For the text-containing cell, return its midpoint in [X, Y] coordinate format. 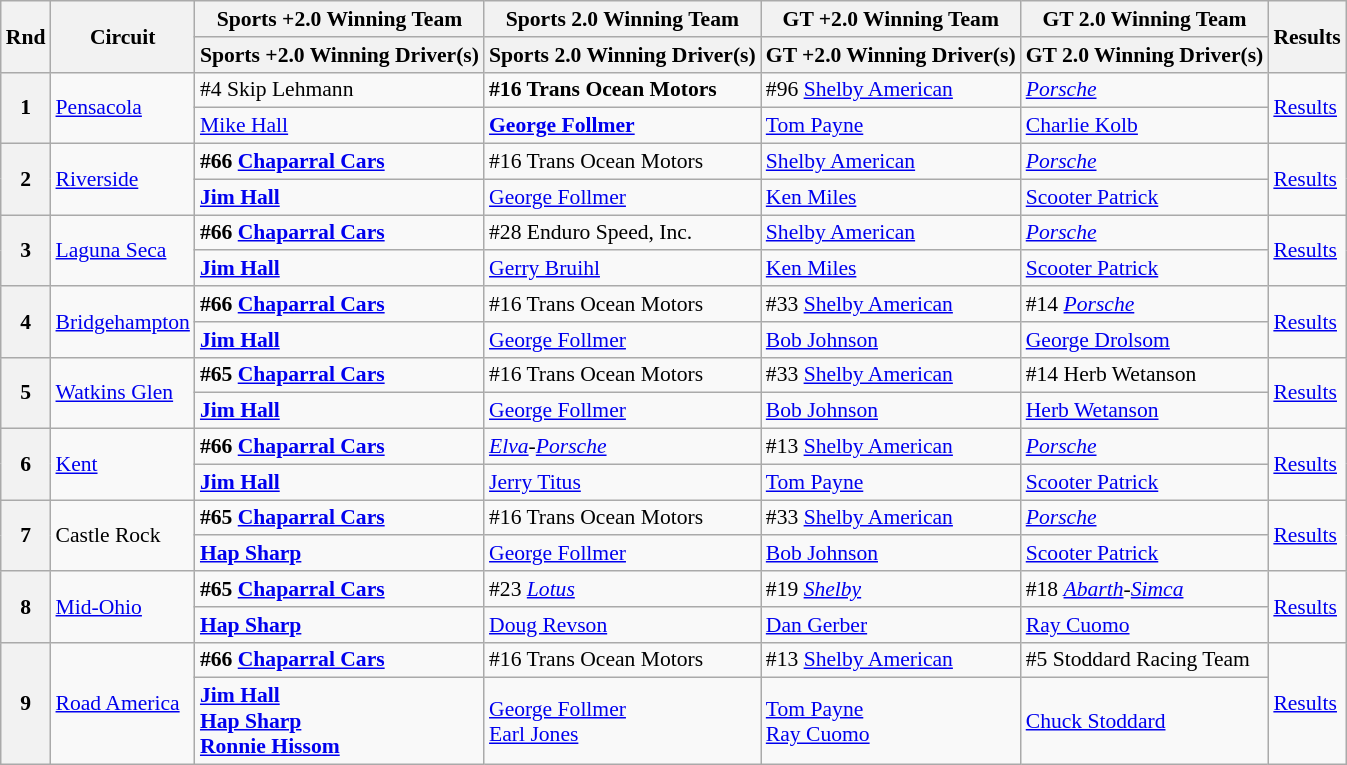
Sports 2.0 Winning Team [622, 19]
Gerry Bruihl [622, 269]
4 [26, 322]
1 [26, 108]
#14 Porsche [1145, 304]
Road America [122, 703]
Bridgehampton [122, 322]
Elva-Porsche [622, 447]
Sports +2.0 Winning Driver(s) [340, 55]
#96 Shelby American [891, 90]
Jerry Titus [622, 482]
George Drolsom [1145, 340]
GT +2.0 Winning Driver(s) [891, 55]
#28 Enduro Speed, Inc. [622, 233]
Tom Payne Ray Cuomo [891, 722]
Riverside [122, 180]
Doug Revson [622, 625]
Pensacola [122, 108]
Kent [122, 464]
5 [26, 392]
Sports 2.0 Winning Driver(s) [622, 55]
#4 Skip Lehmann [340, 90]
Rnd [26, 36]
9 [26, 703]
#5 Stoddard Racing Team [1145, 660]
GT 2.0 Winning Team [1145, 19]
Jim Hall Hap Sharp Ronnie Hissom [340, 722]
GT 2.0 Winning Driver(s) [1145, 55]
Mid-Ohio [122, 606]
Castle Rock [122, 536]
8 [26, 606]
GT +2.0 Winning Team [891, 19]
#19 Shelby [891, 589]
Laguna Seca [122, 250]
3 [26, 250]
#23 Lotus [622, 589]
Dan Gerber [891, 625]
Herb Wetanson [1145, 411]
Sports +2.0 Winning Team [340, 19]
Ray Cuomo [1145, 625]
Charlie Kolb [1145, 126]
George Follmer Earl Jones [622, 722]
6 [26, 464]
Chuck Stoddard [1145, 722]
#14 Herb Wetanson [1145, 375]
7 [26, 536]
2 [26, 180]
Watkins Glen [122, 392]
Mike Hall [340, 126]
#18 Abarth-Simca [1145, 589]
Circuit [122, 36]
